Capture the cell that displays the provided text and extract its (X, Y) central coordinate. 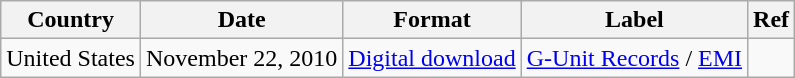
Label (634, 20)
Digital download (432, 58)
Country (71, 20)
November 22, 2010 (241, 58)
United States (71, 58)
G-Unit Records / EMI (634, 58)
Date (241, 20)
Ref (772, 20)
Format (432, 20)
